Scan for the cell matching the given text and deliver its [x, y] coordinate at center. 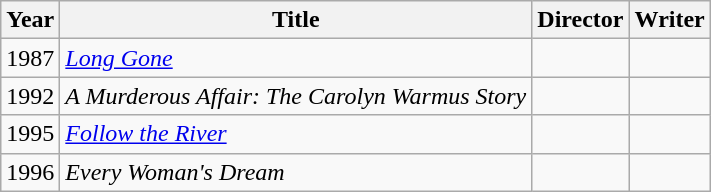
1987 [30, 58]
A Murderous Affair: The Carolyn Warmus Story [296, 96]
Follow the River [296, 134]
Title [296, 20]
Long Gone [296, 58]
1992 [30, 96]
Every Woman's Dream [296, 172]
Writer [670, 20]
Director [580, 20]
1996 [30, 172]
Year [30, 20]
1995 [30, 134]
